Return (X, Y) of the center of cell containing provided text 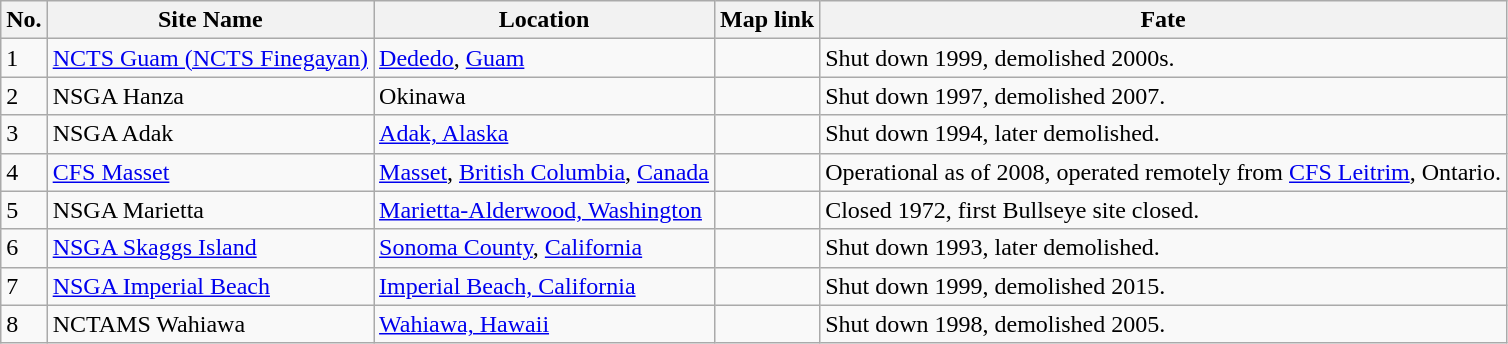
1 (24, 58)
Marietta-Alderwood, Washington (544, 210)
4 (24, 172)
CFS Masset (210, 172)
Shut down 1994, later demolished. (1164, 134)
Fate (1164, 20)
Closed 1972, first Bullseye site closed. (1164, 210)
2 (24, 96)
Sonoma County, California (544, 248)
NSGA Hanza (210, 96)
Wahiawa, Hawaii (544, 324)
NSGA Adak (210, 134)
NCTAMS Wahiawa (210, 324)
Imperial Beach, California (544, 286)
NSGA Marietta (210, 210)
Shut down 1999, demolished 2015. (1164, 286)
Location (544, 20)
Operational as of 2008, operated remotely from CFS Leitrim, Ontario. (1164, 172)
Map link (768, 20)
Shut down 1999, demolished 2000s. (1164, 58)
Dededo, Guam (544, 58)
7 (24, 286)
3 (24, 134)
Site Name (210, 20)
6 (24, 248)
Okinawa (544, 96)
5 (24, 210)
Shut down 1998, demolished 2005. (1164, 324)
Masset, British Columbia, Canada (544, 172)
Shut down 1993, later demolished. (1164, 248)
No. (24, 20)
NCTS Guam (NCTS Finegayan) (210, 58)
Shut down 1997, demolished 2007. (1164, 96)
NSGA Imperial Beach (210, 286)
8 (24, 324)
NSGA Skaggs Island (210, 248)
Adak, Alaska (544, 134)
